Extract the (X, Y) coordinate from the center of the cell holding the provided text.  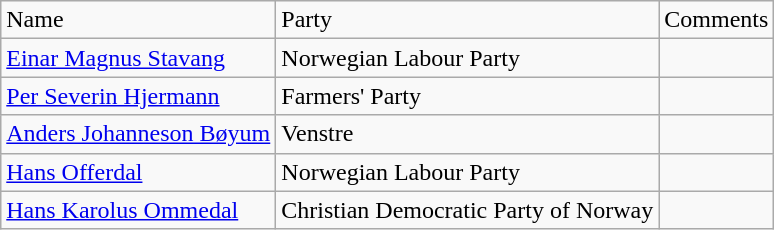
Christian Democratic Party of Norway (468, 210)
Venstre (468, 134)
Party (468, 20)
Hans Offerdal (138, 172)
Anders Johanneson Bøyum (138, 134)
Farmers' Party (468, 96)
Hans Karolus Ommedal (138, 210)
Comments (716, 20)
Name (138, 20)
Per Severin Hjermann (138, 96)
Einar Magnus Stavang (138, 58)
